Scan for the cell matching the given text and deliver its (X, Y) coordinate at center. 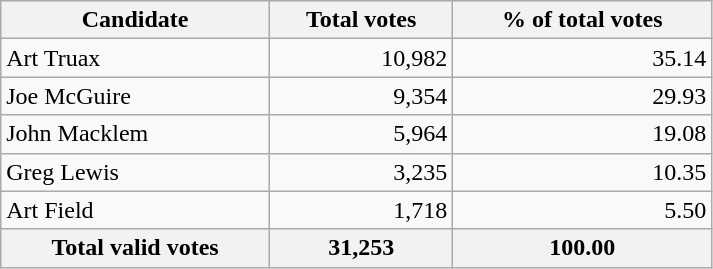
31,253 (360, 248)
Art Truax (136, 58)
29.93 (582, 96)
Joe McGuire (136, 96)
3,235 (360, 172)
1,718 (360, 210)
9,354 (360, 96)
10.35 (582, 172)
5,964 (360, 134)
Art Field (136, 210)
John Macklem (136, 134)
100.00 (582, 248)
Total valid votes (136, 248)
Candidate (136, 20)
Greg Lewis (136, 172)
5.50 (582, 210)
10,982 (360, 58)
35.14 (582, 58)
Total votes (360, 20)
% of total votes (582, 20)
19.08 (582, 134)
